Extract the [x, y] coordinate from the center of the cell holding the provided text.  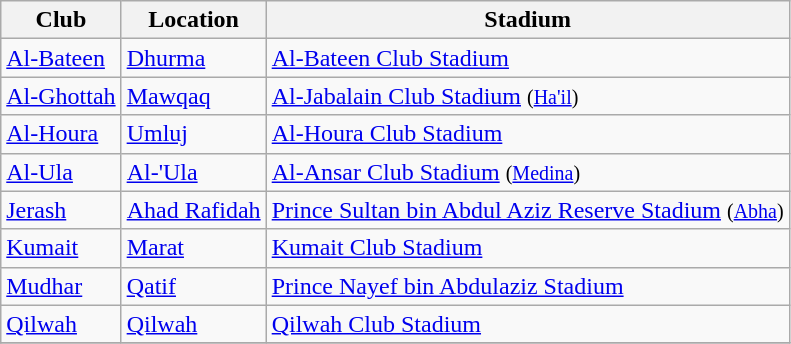
Al-Ula [61, 172]
Al-Houra Club Stadium [528, 134]
Al-Jabalain Club Stadium (Ha'il) [528, 96]
Al-'Ula [194, 172]
Marat [194, 248]
Stadium [528, 20]
Location [194, 20]
Al-Houra [61, 134]
Qatif [194, 286]
Al-Ansar Club Stadium (Medina) [528, 172]
Prince Sultan bin Abdul Aziz Reserve Stadium (Abha) [528, 210]
Club [61, 20]
Al-Ghottah [61, 96]
Dhurma [194, 58]
Ahad Rafidah [194, 210]
Al-Bateen Club Stadium [528, 58]
Kumait [61, 248]
Al-Bateen [61, 58]
Umluj [194, 134]
Mawqaq [194, 96]
Jerash [61, 210]
Prince Nayef bin Abdulaziz Stadium [528, 286]
Mudhar [61, 286]
Kumait Club Stadium [528, 248]
Qilwah Club Stadium [528, 324]
